Output the [X, Y] coordinate of the center of the cell containing the given text.  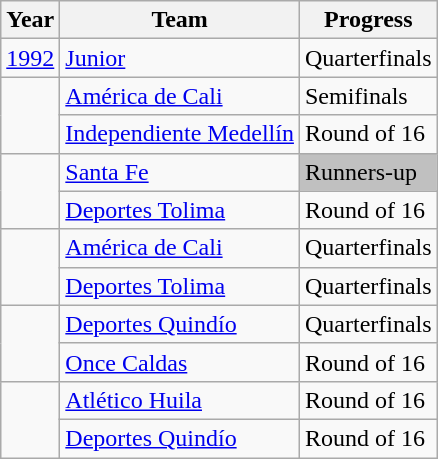
1992 [30, 58]
Year [30, 20]
Once Caldas [180, 362]
Progress [368, 20]
Team [180, 20]
Santa Fe [180, 172]
Runners-up [368, 172]
Semifinals [368, 96]
Independiente Medellín [180, 134]
Junior [180, 58]
Atlético Huila [180, 400]
